From the cell containing the given text, extract its center point as [x, y] coordinate. 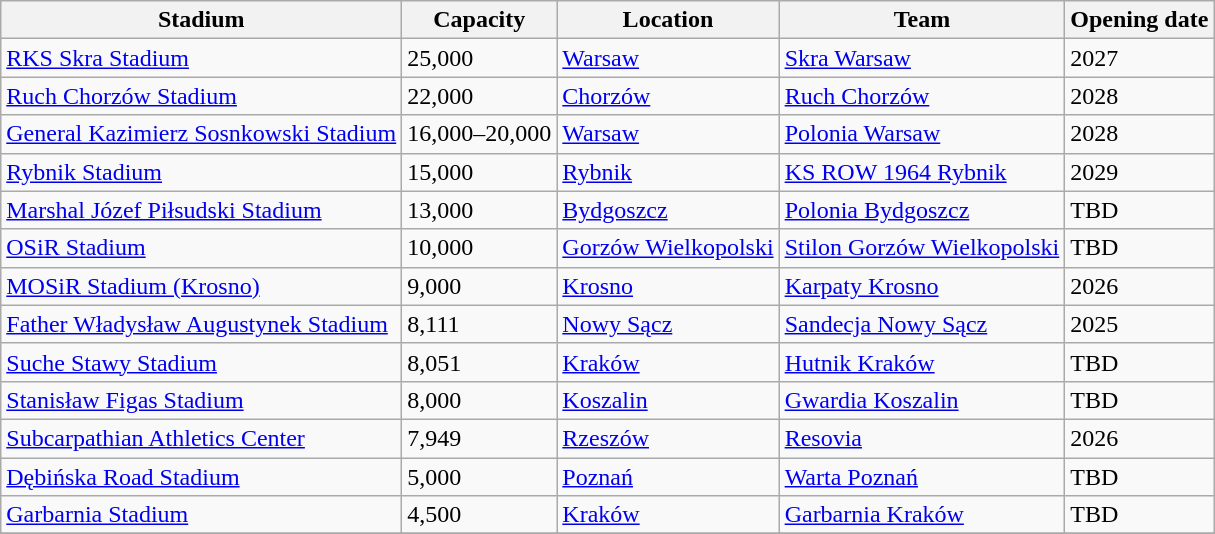
Stadium [202, 20]
2027 [1140, 58]
Marshal Józef Piłsudski Stadium [202, 210]
Subcarpathian Athletics Center [202, 438]
Polonia Bydgoszcz [922, 210]
OSiR Stadium [202, 248]
Garbarnia Kraków [922, 515]
Chorzów [668, 96]
Opening date [1140, 20]
Garbarnia Stadium [202, 515]
13,000 [480, 210]
MOSiR Stadium (Krosno) [202, 286]
8,000 [480, 400]
15,000 [480, 172]
4,500 [480, 515]
Poznań [668, 477]
16,000–20,000 [480, 134]
2029 [1140, 172]
Polonia Warsaw [922, 134]
RKS Skra Stadium [202, 58]
2025 [1140, 324]
Hutnik Kraków [922, 362]
Rybnik Stadium [202, 172]
10,000 [480, 248]
7,949 [480, 438]
Dębińska Road Stadium [202, 477]
Stilon Gorzów Wielkopolski [922, 248]
Suche Stawy Stadium [202, 362]
Capacity [480, 20]
Rybnik [668, 172]
KS ROW 1964 Rybnik [922, 172]
9,000 [480, 286]
Sandecja Nowy Sącz [922, 324]
Gwardia Koszalin [922, 400]
Stanisław Figas Stadium [202, 400]
Karpaty Krosno [922, 286]
Skra Warsaw [922, 58]
Rzeszów [668, 438]
Nowy Sącz [668, 324]
5,000 [480, 477]
Bydgoszcz [668, 210]
Gorzów Wielkopolski [668, 248]
Resovia [922, 438]
8,111 [480, 324]
General Kazimierz Sosnkowski Stadium [202, 134]
Ruch Chorzów [922, 96]
Ruch Chorzów Stadium [202, 96]
Krosno [668, 286]
Team [922, 20]
Koszalin [668, 400]
Father Władysław Augustynek Stadium [202, 324]
Location [668, 20]
22,000 [480, 96]
Warta Poznań [922, 477]
8,051 [480, 362]
25,000 [480, 58]
